Pinpoint the cell where the given text exists, returning its [X, Y] midpoint coordinate. 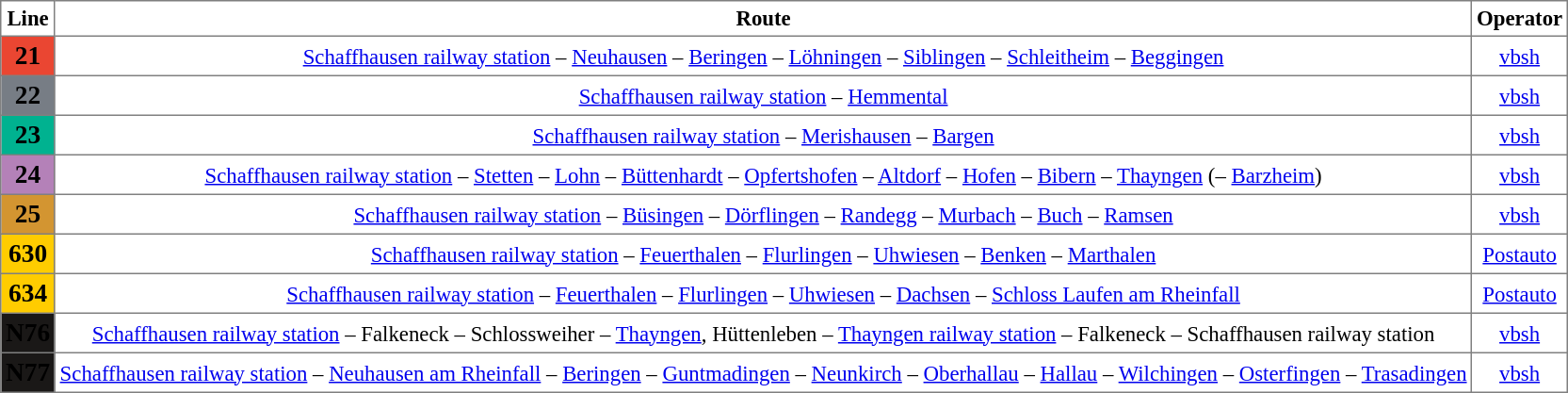
Route [763, 19]
24 [28, 174]
Schaffhausen railway station – Hemmental [763, 95]
630 [28, 254]
21 [28, 56]
Schaffhausen railway station – Stetten – Lohn – Büttenhardt – Opfertshofen – Altdorf – Hofen – Bibern – Thayngen (– Barzheim) [763, 174]
N77 [28, 372]
N76 [28, 333]
634 [28, 293]
25 [28, 214]
Schaffhausen railway station – Feuerthalen – Flurlingen – Uhwiesen – Benken – Marthalen [763, 254]
Schaffhausen railway station – Neuhausen – Beringen – Löhningen – Siblingen – Schleitheim – Beggingen [763, 56]
Line [28, 19]
22 [28, 95]
Schaffhausen railway station – Merishausen – Bargen [763, 135]
Schaffhausen railway station – Feuerthalen – Flurlingen – Uhwiesen – Dachsen – Schloss Laufen am Rheinfall [763, 293]
Operator [1520, 19]
23 [28, 135]
Schaffhausen railway station – Büsingen – Dörflingen – Randegg – Murbach – Buch – Ramsen [763, 214]
